Extract the [X, Y] coordinate from the center of the cell holding the provided text.  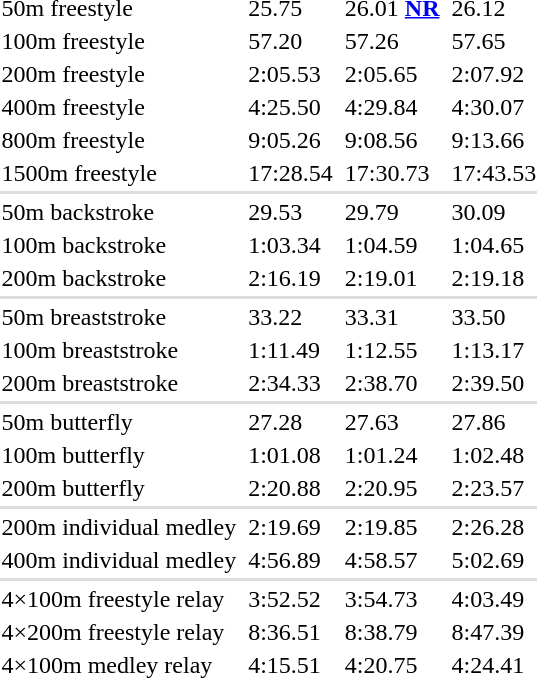
2:19.85 [392, 527]
200m individual medley [119, 527]
400m individual medley [119, 560]
1:04.59 [392, 245]
50m breaststroke [119, 317]
1:11.49 [291, 350]
8:38.79 [392, 632]
29.79 [392, 212]
9:08.56 [392, 140]
2:38.70 [392, 383]
2:05.53 [291, 74]
57.20 [291, 41]
3:54.73 [392, 599]
100m butterfly [119, 455]
2:20.88 [291, 488]
2:34.33 [291, 383]
4:58.57 [392, 560]
1:01.08 [291, 455]
4:56.89 [291, 560]
100m breaststroke [119, 350]
17:28.54 [291, 173]
100m backstroke [119, 245]
2:19.01 [392, 278]
1500m freestyle [119, 173]
2:20.95 [392, 488]
17:30.73 [392, 173]
200m breaststroke [119, 383]
800m freestyle [119, 140]
4×100m freestyle relay [119, 599]
27.63 [392, 422]
50m backstroke [119, 212]
2:19.69 [291, 527]
100m freestyle [119, 41]
57.26 [392, 41]
200m freestyle [119, 74]
3:52.52 [291, 599]
400m freestyle [119, 107]
1:01.24 [392, 455]
4:29.84 [392, 107]
27.28 [291, 422]
200m backstroke [119, 278]
1:03.34 [291, 245]
9:05.26 [291, 140]
33.31 [392, 317]
33.22 [291, 317]
4:25.50 [291, 107]
50m butterfly [119, 422]
200m butterfly [119, 488]
29.53 [291, 212]
2:16.19 [291, 278]
4×200m freestyle relay [119, 632]
1:12.55 [392, 350]
8:36.51 [291, 632]
2:05.65 [392, 74]
